Determine the (x, y) coordinate at the center of the cell enclosing the given text.  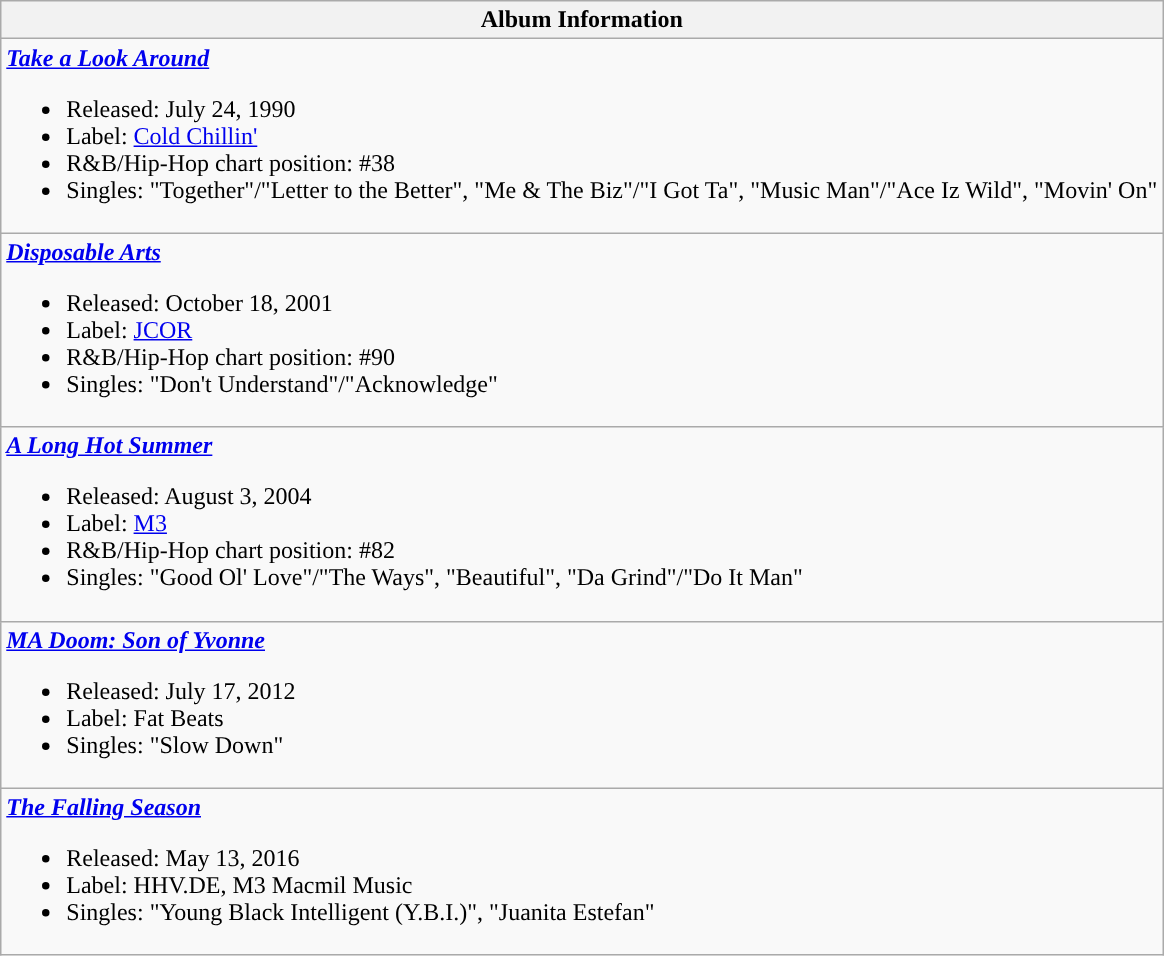
MA Doom: Son of YvonneReleased: July 17, 2012Label: Fat BeatsSingles: "Slow Down" (582, 704)
The Falling SeasonReleased: May 13, 2016Label: HHV.DE, M3 Macmil MusicSingles: "Young Black Intelligent (Y.B.I.)", "Juanita Estefan" (582, 872)
Album Information (582, 20)
Disposable ArtsReleased: October 18, 2001Label: JCORR&B/Hip-Hop chart position: #90Singles: "Don't Understand"/"Acknowledge" (582, 330)
